Provide the [X, Y] coordinate of the cell's center where the given text is located.  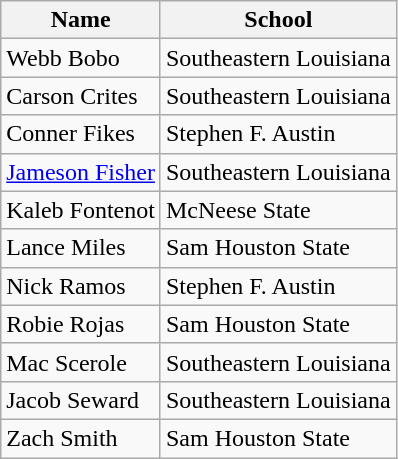
Nick Ramos [81, 286]
Webb Bobo [81, 58]
Carson Crites [81, 96]
Conner Fikes [81, 134]
Mac Scerole [81, 362]
Name [81, 20]
Jameson Fisher [81, 172]
Robie Rojas [81, 324]
Zach Smith [81, 438]
Lance Miles [81, 248]
Kaleb Fontenot [81, 210]
Jacob Seward [81, 400]
School [278, 20]
McNeese State [278, 210]
